Pinpoint the cell where the given text exists, returning its (x, y) midpoint coordinate. 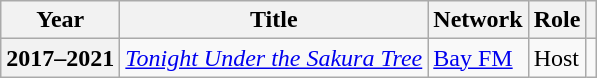
Title (274, 20)
2017–2021 (60, 58)
Role (557, 20)
Bay FM (478, 58)
Tonight Under the Sakura Tree (274, 58)
Year (60, 20)
Host (557, 58)
Network (478, 20)
